Find where the given text appears and provide that cell's center as [X, Y] coordinate. 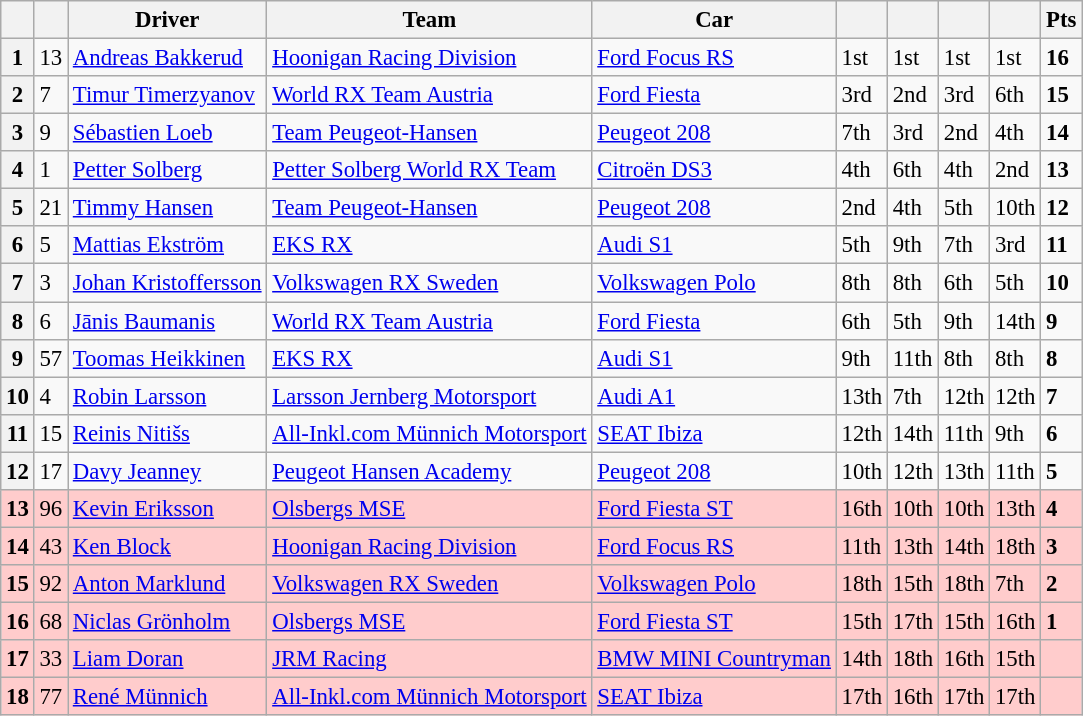
Anton Marklund [168, 584]
Pts [1062, 20]
Davy Jeanney [168, 471]
Liam Doran [168, 659]
Reinis Nitišs [168, 433]
Larsson Jernberg Motorsport [430, 396]
Toomas Heikkinen [168, 358]
Car [714, 20]
Kevin Eriksson [168, 509]
René Münnich [168, 697]
77 [50, 697]
57 [50, 358]
Timmy Hansen [168, 208]
Peugeot Hansen Academy [430, 471]
43 [50, 546]
Mattias Ekström [168, 245]
JRM Racing [430, 659]
Jānis Baumanis [168, 321]
96 [50, 509]
BMW MINI Countryman [714, 659]
Driver [168, 20]
Team [430, 20]
Citroën DS3 [714, 170]
Ken Block [168, 546]
Andreas Bakkerud [168, 58]
Petter Solberg [168, 170]
92 [50, 584]
Timur Timerzyanov [168, 95]
Johan Kristoffersson [168, 283]
Audi A1 [714, 396]
18 [18, 697]
33 [50, 659]
21 [50, 208]
Robin Larsson [168, 396]
Sébastien Loeb [168, 133]
68 [50, 621]
Niclas Grönholm [168, 621]
Petter Solberg World RX Team [430, 170]
